For the text-containing cell, return its midpoint in (x, y) coordinate format. 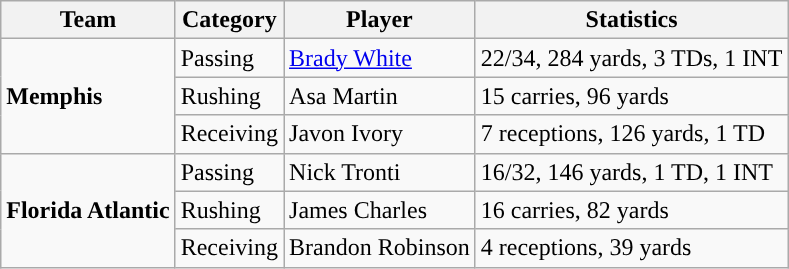
James Charles (380, 210)
Nick Tronti (380, 172)
4 receptions, 39 yards (632, 248)
22/34, 284 yards, 3 TDs, 1 INT (632, 58)
Asa Martin (380, 96)
Team (88, 20)
16 carries, 82 yards (632, 210)
15 carries, 96 yards (632, 96)
7 receptions, 126 yards, 1 TD (632, 134)
Brady White (380, 58)
Memphis (88, 96)
Brandon Robinson (380, 248)
Statistics (632, 20)
Player (380, 20)
Javon Ivory (380, 134)
16/32, 146 yards, 1 TD, 1 INT (632, 172)
Florida Atlantic (88, 210)
Category (229, 20)
